Locate the cell with the specified text and output its (x, y) center coordinate. 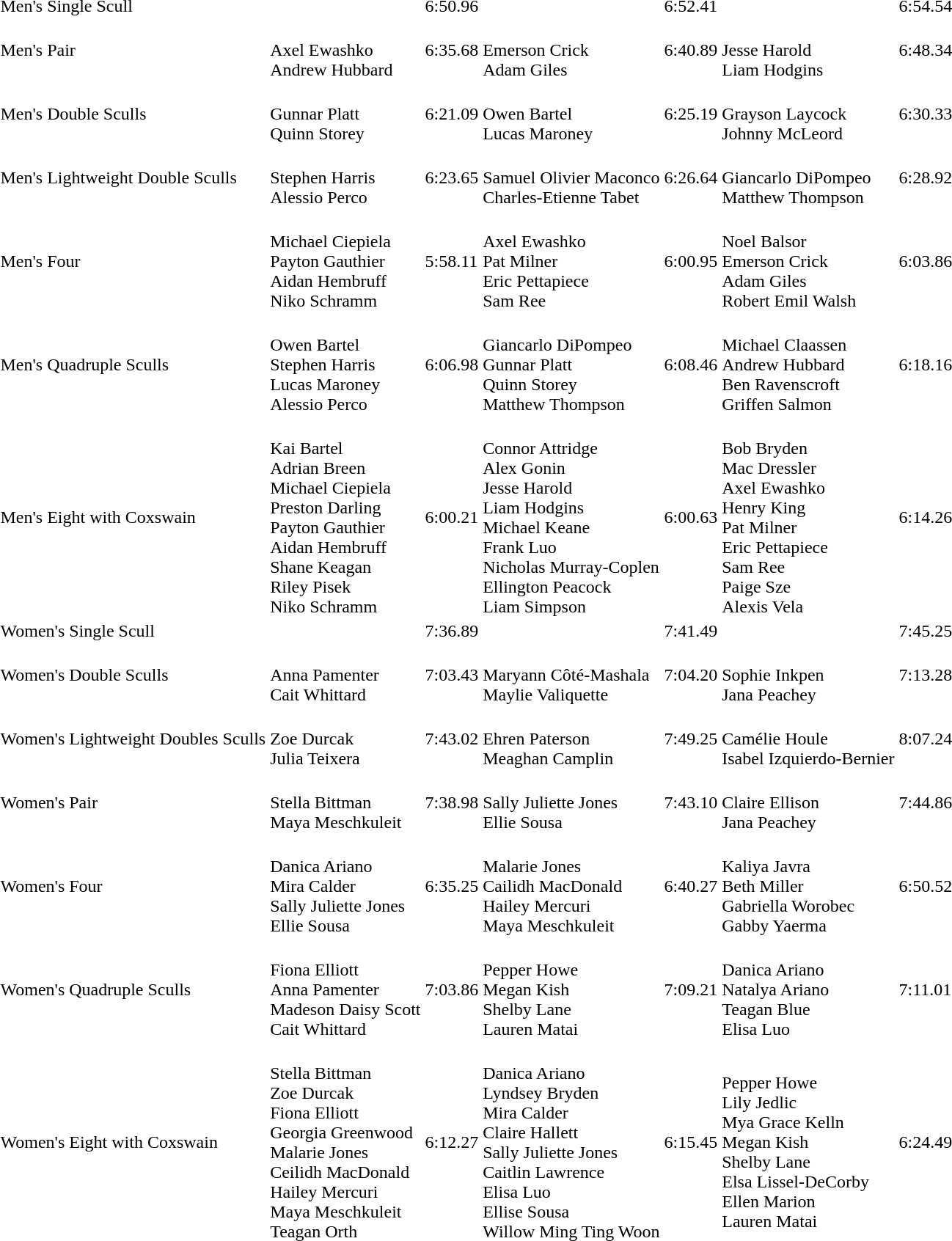
6:00.63 (691, 518)
Gunnar PlattQuinn Storey (345, 114)
6:25.19 (691, 114)
6:40.27 (691, 886)
Danica ArianoMira CalderSally Juliette JonesEllie Sousa (345, 886)
6:08.46 (691, 365)
Bob BrydenMac DresslerAxel EwashkoHenry KingPat MilnerEric PettapieceSam ReePaige SzeAlexis Vela (808, 518)
6:00.21 (452, 518)
6:06.98 (452, 365)
7:38.98 (452, 802)
Malarie JonesCailidh MacDonaldHailey MercuriMaya Meschkuleit (571, 886)
6:40.89 (691, 50)
Grayson LaycockJohnny McLeord (808, 114)
Giancarlo DiPompeoMatthew Thompson (808, 177)
Stella BittmanMaya Meschkuleit (345, 802)
6:26.64 (691, 177)
Sally Juliette JonesEllie Sousa (571, 802)
Camélie HouleIsabel Izquierdo-Bernier (808, 739)
6:35.25 (452, 886)
7:43.10 (691, 802)
6:23.65 (452, 177)
6:35.68 (452, 50)
Michael ClaassenAndrew HubbardBen RavenscroftGriffen Salmon (808, 365)
5:58.11 (452, 261)
7:49.25 (691, 739)
Fiona ElliottAnna PamenterMadeson Daisy ScottCait Whittard (345, 989)
Ehren PatersonMeaghan Camplin (571, 739)
Kai BartelAdrian BreenMichael CiepielaPreston DarlingPayton GauthierAidan HembruffShane KeaganRiley PisekNiko Schramm (345, 518)
Maryann Côté-MashalaMaylie Valiquette (571, 675)
Noel BalsorEmerson CrickAdam GilesRobert Emil Walsh (808, 261)
Claire EllisonJana Peachey (808, 802)
7:43.02 (452, 739)
Emerson CrickAdam Giles (571, 50)
7:04.20 (691, 675)
Kaliya JavraBeth MillerGabriella WorobecGabby Yaerma (808, 886)
Sophie InkpenJana Peachey (808, 675)
Anna PamenterCait Whittard (345, 675)
Samuel Olivier MaconcoCharles-Etienne Tabet (571, 177)
6:00.95 (691, 261)
Owen BartelStephen HarrisLucas MaroneyAlessio Perco (345, 365)
7:41.49 (691, 631)
Jesse HaroldLiam Hodgins (808, 50)
Pepper HoweMegan KishShelby LaneLauren Matai (571, 989)
Axel EwashkoPat MilnerEric PettapieceSam Ree (571, 261)
7:09.21 (691, 989)
Michael CiepielaPayton GauthierAidan HembruffNiko Schramm (345, 261)
7:03.86 (452, 989)
Giancarlo DiPompeoGunnar PlattQuinn StoreyMatthew Thompson (571, 365)
Axel EwashkoAndrew Hubbard (345, 50)
Owen BartelLucas Maroney (571, 114)
7:36.89 (452, 631)
6:21.09 (452, 114)
Danica ArianoNatalya ArianoTeagan BlueElisa Luo (808, 989)
Zoe DurcakJulia Teixera (345, 739)
Stephen HarrisAlessio Perco (345, 177)
Connor AttridgeAlex GoninJesse HaroldLiam HodginsMichael KeaneFrank LuoNicholas Murray-CoplenEllington PeacockLiam Simpson (571, 518)
7:03.43 (452, 675)
